Return the (x, y) coordinate for the center point of the cell that contains the specified text.  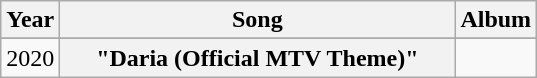
Album (496, 20)
Song (258, 20)
"Daria (Official MTV Theme)" (258, 58)
2020 (30, 58)
Year (30, 20)
